Return the [x, y] coordinate for the center point of the cell that contains the specified text.  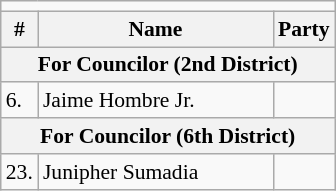
For Councilor (6th District) [168, 136]
# [20, 29]
Name [156, 29]
For Councilor (2nd District) [168, 65]
Jaime Hombre Jr. [156, 101]
23. [20, 172]
6. [20, 101]
Party [304, 29]
Junipher Sumadia [156, 172]
